Return (X, Y) of the center of cell containing provided text 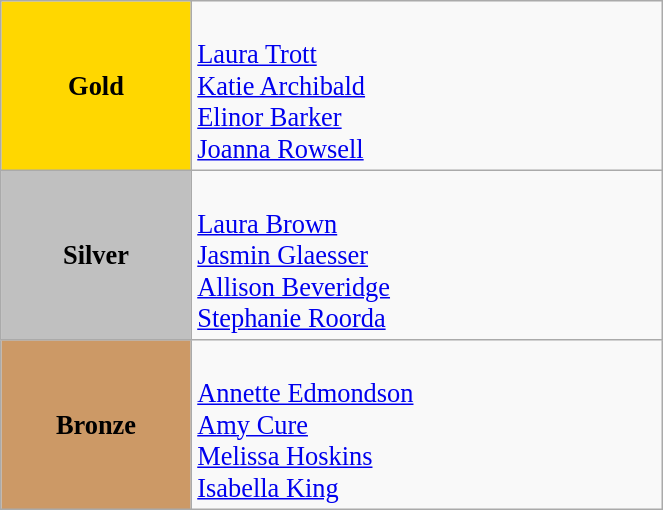
Laura TrottKatie ArchibaldElinor BarkerJoanna Rowsell (427, 85)
Gold (96, 85)
Bronze (96, 424)
Laura BrownJasmin GlaesserAllison BeveridgeStephanie Roorda (427, 255)
Annette EdmondsonAmy CureMelissa HoskinsIsabella King (427, 424)
Silver (96, 255)
